Determine the (X, Y) coordinate at the center of the cell enclosing the given text.  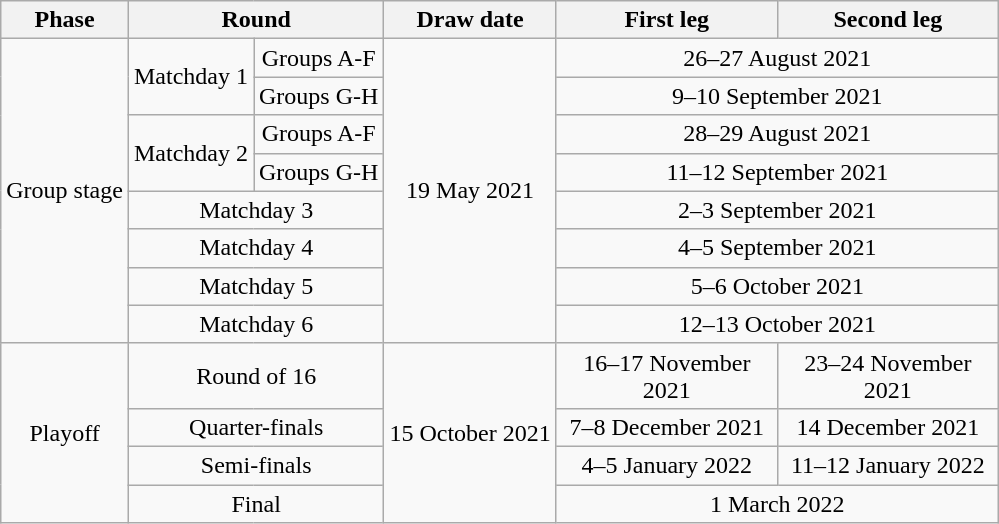
4–5 January 2022 (666, 465)
15 October 2021 (470, 432)
Second leg (888, 20)
Matchday 3 (256, 210)
19 May 2021 (470, 191)
Quarter-finals (256, 427)
12–13 October 2021 (777, 324)
2–3 September 2021 (777, 210)
23–24 November 2021 (888, 376)
Phase (65, 20)
5–6 October 2021 (777, 286)
Final (256, 503)
Matchday 1 (190, 77)
Matchday 4 (256, 248)
Semi-finals (256, 465)
11–12 September 2021 (777, 172)
28–29 August 2021 (777, 134)
Round of 16 (256, 376)
Round (256, 20)
1 March 2022 (777, 503)
14 December 2021 (888, 427)
16–17 November 2021 (666, 376)
First leg (666, 20)
Matchday 5 (256, 286)
Group stage (65, 191)
9–10 September 2021 (777, 96)
7–8 December 2021 (666, 427)
Matchday 6 (256, 324)
11–12 January 2022 (888, 465)
Matchday 2 (190, 153)
26–27 August 2021 (777, 58)
4–5 September 2021 (777, 248)
Draw date (470, 20)
Playoff (65, 432)
